Capture the cell that displays the provided text and extract its [x, y] central coordinate. 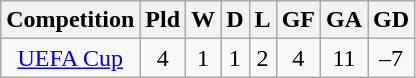
D [235, 20]
GA [344, 20]
W [204, 20]
UEFA Cup [70, 58]
GD [392, 20]
2 [262, 58]
Pld [163, 20]
GF [298, 20]
–7 [392, 58]
Competition [70, 20]
L [262, 20]
11 [344, 58]
